Capture the cell that displays the provided text and extract its [X, Y] central coordinate. 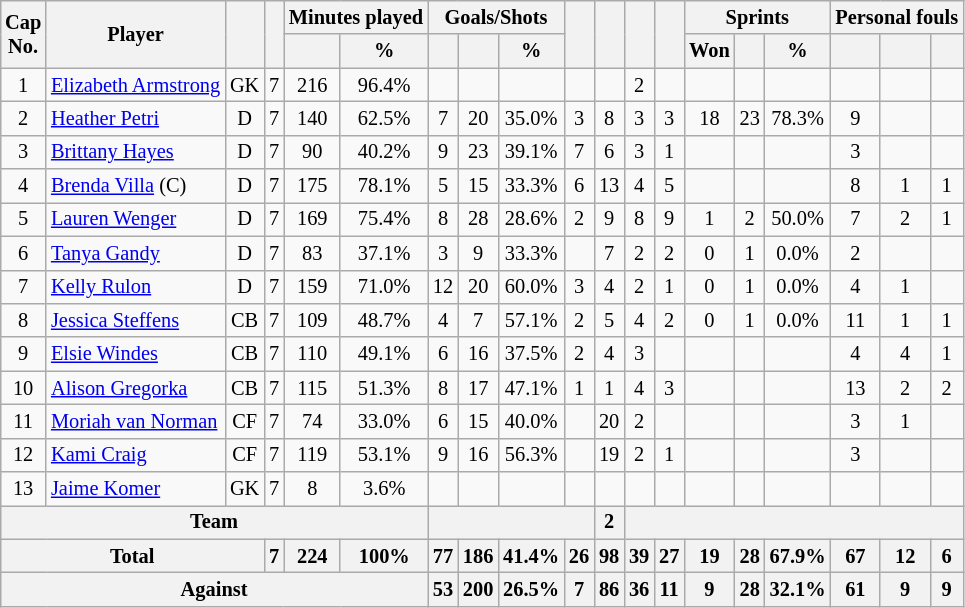
39.1% [531, 152]
98 [609, 556]
159 [312, 287]
86 [609, 589]
35.0% [531, 118]
74 [312, 421]
77 [443, 556]
39 [639, 556]
140 [312, 118]
51.3% [384, 388]
17 [478, 388]
119 [312, 455]
Team [214, 522]
186 [478, 556]
49.1% [384, 354]
Personal fouls [896, 17]
37.5% [531, 354]
10 [23, 388]
224 [312, 556]
Elsie Windes [136, 354]
41.4% [531, 556]
169 [312, 219]
175 [312, 186]
83 [312, 253]
Alison Gregorka [136, 388]
40.0% [531, 421]
100% [384, 556]
50.0% [798, 219]
200 [478, 589]
32.1% [798, 589]
Jaime Komer [136, 489]
Kami Craig [136, 455]
27 [669, 556]
53 [443, 589]
110 [312, 354]
96.4% [384, 85]
78.3% [798, 118]
Player [136, 34]
53.1% [384, 455]
56.3% [531, 455]
28.6% [531, 219]
26 [579, 556]
90 [312, 152]
115 [312, 388]
Moriah van Norman [136, 421]
62.5% [384, 118]
Tanya Gandy [136, 253]
40.2% [384, 152]
26.5% [531, 589]
Sprints [757, 17]
37.1% [384, 253]
Jessica Steffens [136, 320]
109 [312, 320]
Goals/Shots [496, 17]
Minutes played [356, 17]
Against [214, 589]
61 [855, 589]
Brittany Hayes [136, 152]
Won [709, 51]
57.1% [531, 320]
60.0% [531, 287]
71.0% [384, 287]
75.4% [384, 219]
47.1% [531, 388]
48.7% [384, 320]
18 [709, 118]
Total [132, 556]
Heather Petri [136, 118]
67 [855, 556]
3.6% [384, 489]
CapNo. [23, 34]
67.9% [798, 556]
36 [639, 589]
78.1% [384, 186]
216 [312, 85]
Kelly Rulon [136, 287]
Elizabeth Armstrong [136, 85]
Brenda Villa (C) [136, 186]
33.0% [384, 421]
Lauren Wenger [136, 219]
